Identify which cell holds the provided text, then report its [X, Y] central coordinate. 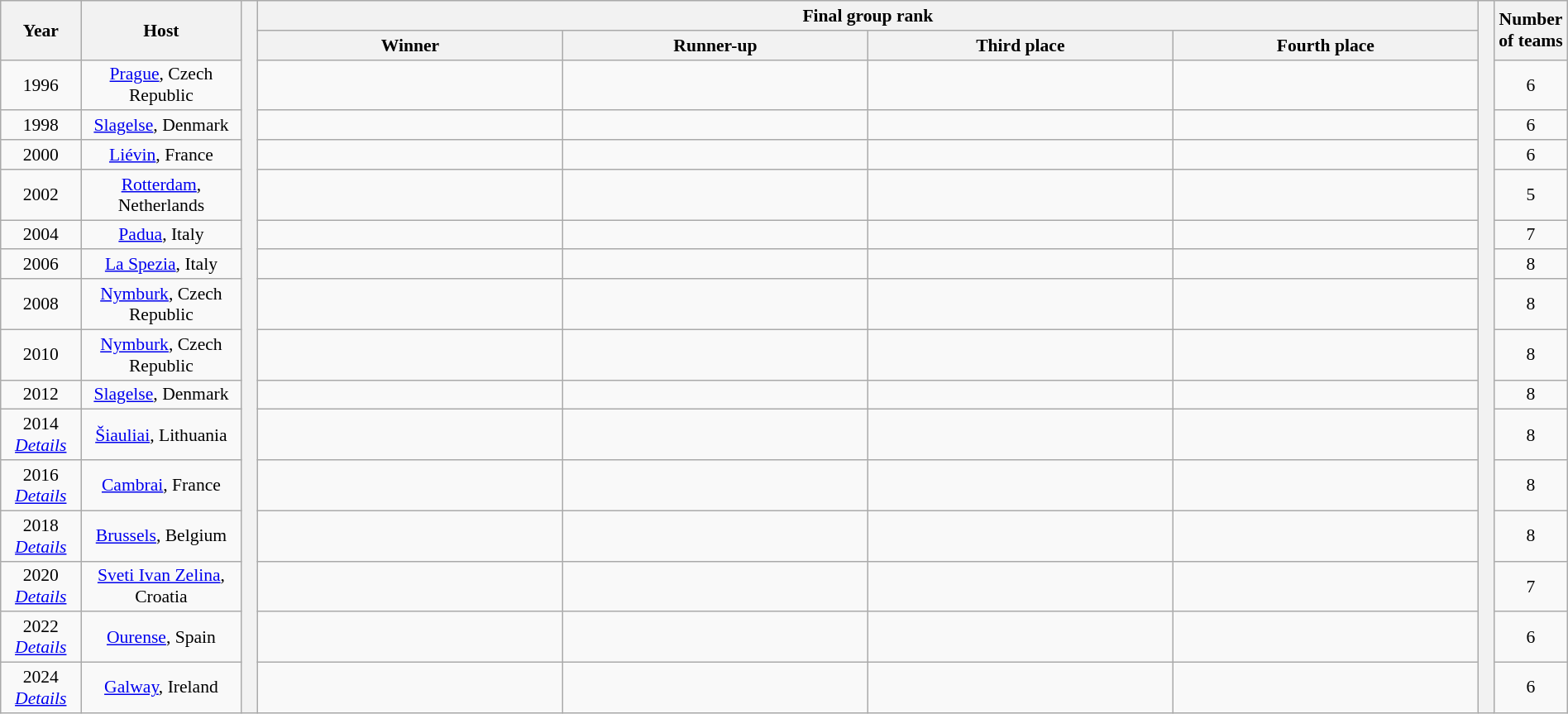
Brussels, Belgium [161, 536]
2016Details [41, 485]
Ourense, Spain [161, 637]
Padua, Italy [161, 235]
La Spezia, Italy [161, 265]
Third place [1021, 46]
2000 [41, 155]
Final group rank [868, 16]
2018Details [41, 536]
Sveti Ivan Zelina, Croatia [161, 586]
Rotterdam, Netherlands [161, 195]
1996 [41, 84]
2020Details [41, 586]
Winner [410, 46]
Galway, Ireland [161, 688]
2022Details [41, 637]
2004 [41, 235]
2010 [41, 354]
2014Details [41, 435]
Prague, Czech Republic [161, 84]
5 [1531, 195]
Liévin, France [161, 155]
Number of teams [1531, 30]
1998 [41, 126]
Runner-up [715, 46]
Host [161, 30]
Fourth place [1325, 46]
2002 [41, 195]
2006 [41, 265]
2012 [41, 395]
Šiauliai, Lithuania [161, 435]
2024Details [41, 688]
Year [41, 30]
Cambrai, France [161, 485]
2008 [41, 304]
